Scan for the cell matching the given text and deliver its (x, y) coordinate at center. 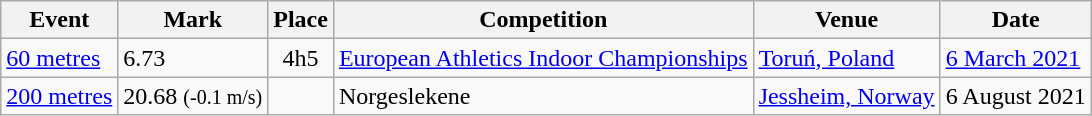
Competition (543, 20)
Jessheim, Norway (846, 96)
Venue (846, 20)
20.68 (-0.1 m/s) (193, 96)
6 March 2021 (1016, 58)
60 metres (60, 58)
Date (1016, 20)
Norgeslekene (543, 96)
Mark (193, 20)
Toruń, Poland (846, 58)
6 August 2021 (1016, 96)
4h5 (301, 58)
Place (301, 20)
6.73 (193, 58)
Event (60, 20)
200 metres (60, 96)
European Athletics Indoor Championships (543, 58)
